For the text-containing cell, return its midpoint in (x, y) coordinate format. 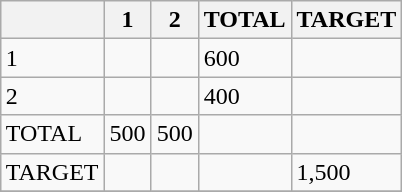
600 (244, 58)
400 (244, 96)
1,500 (346, 172)
